Find where the given text appears and provide that cell's center as [X, Y] coordinate. 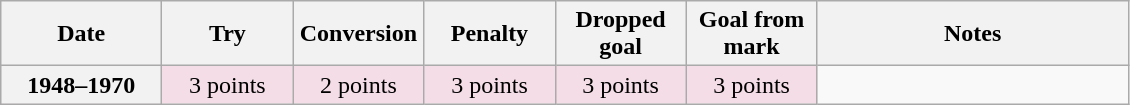
Try [228, 34]
Notes [972, 34]
Conversion [358, 34]
Date [82, 34]
2 points [358, 85]
Penalty [490, 34]
Goal from mark [752, 34]
Dropped goal [620, 34]
1948–1970 [82, 85]
